Locate the cell with the specified text and output its [x, y] center coordinate. 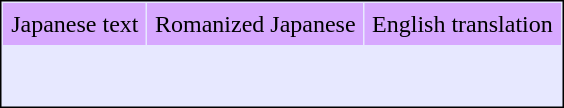
Romanized Japanese [256, 24]
English translation [463, 24]
Japanese text [75, 24]
